Capture the cell that displays the provided text and extract its [X, Y] central coordinate. 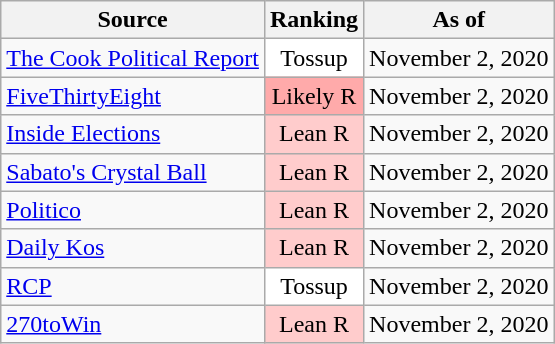
Inside Elections [133, 134]
As of [459, 20]
Source [133, 20]
Sabato's Crystal Ball [133, 172]
Ranking [314, 20]
Likely R [314, 96]
RCP [133, 286]
The Cook Political Report [133, 58]
Daily Kos [133, 248]
Politico [133, 210]
FiveThirtyEight [133, 96]
270toWin [133, 324]
